Scan for the cell matching the given text and deliver its (x, y) coordinate at center. 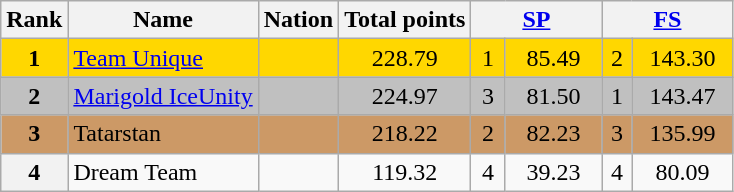
Marigold IceUnity (163, 96)
228.79 (405, 58)
Tatarstan (163, 134)
FS (668, 20)
81.50 (554, 96)
143.47 (682, 96)
Nation (298, 20)
39.23 (554, 172)
Total points (405, 20)
218.22 (405, 134)
135.99 (682, 134)
85.49 (554, 58)
Name (163, 20)
80.09 (682, 172)
119.32 (405, 172)
224.97 (405, 96)
82.23 (554, 134)
Team Unique (163, 58)
Rank (34, 20)
143.30 (682, 58)
SP (536, 20)
Dream Team (163, 172)
